From the cell containing the given text, extract its center point as (X, Y) coordinate. 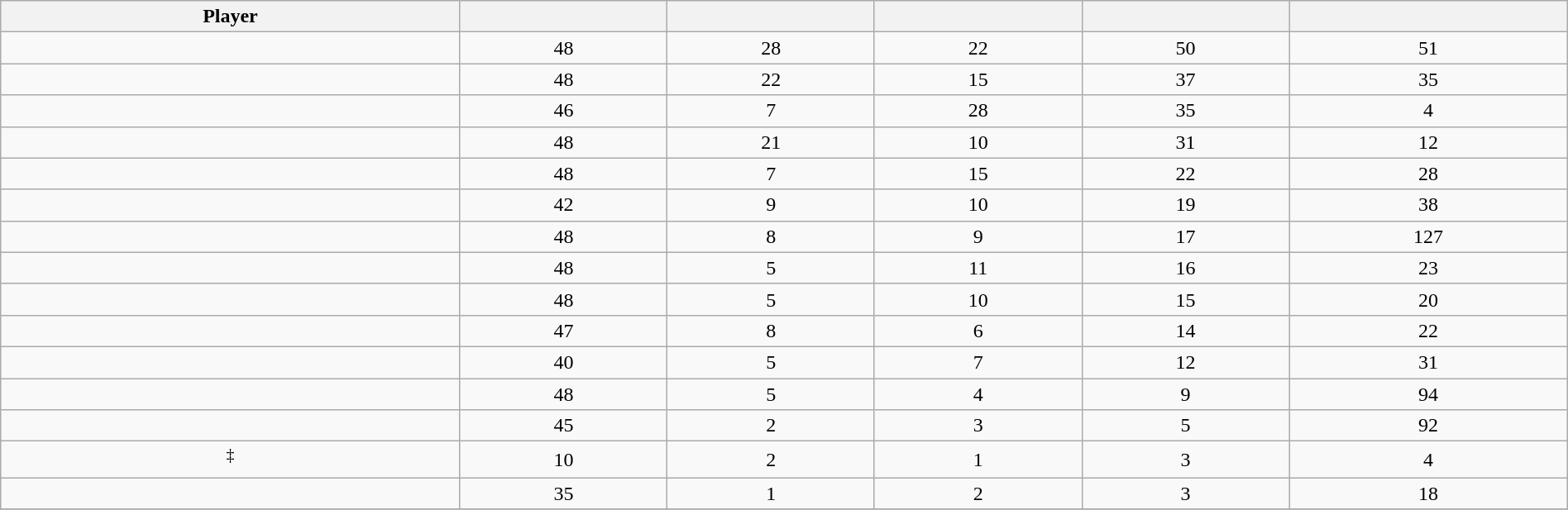
14 (1186, 331)
16 (1186, 268)
19 (1186, 205)
‡ (230, 460)
20 (1429, 299)
46 (564, 111)
6 (978, 331)
38 (1429, 205)
21 (771, 142)
45 (564, 426)
50 (1186, 48)
47 (564, 331)
127 (1429, 236)
94 (1429, 394)
40 (564, 362)
11 (978, 268)
17 (1186, 236)
Player (230, 17)
51 (1429, 48)
18 (1429, 493)
37 (1186, 79)
23 (1429, 268)
92 (1429, 426)
42 (564, 205)
